Determine the (x, y) coordinate at the center of the cell enclosing the given text.  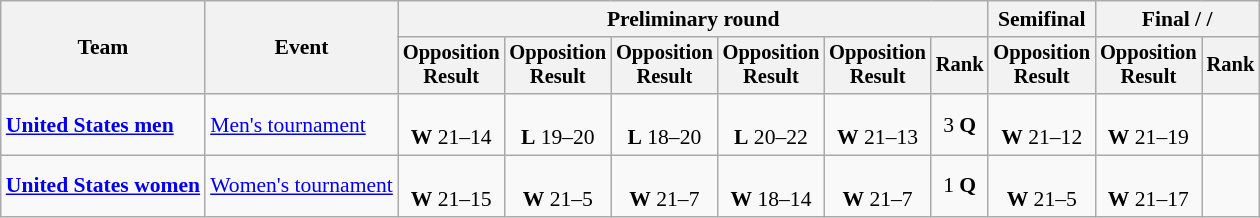
United States men (103, 124)
W 21–12 (1042, 124)
W 18–14 (772, 186)
Women's tournament (302, 186)
L 18–20 (664, 124)
W 21–13 (878, 124)
W 21–19 (1148, 124)
W 21–17 (1148, 186)
3 Q (960, 124)
Final / / (1177, 19)
Event (302, 48)
Men's tournament (302, 124)
Preliminary round (694, 19)
Semifinal (1042, 19)
United States women (103, 186)
L 20–22 (772, 124)
L 19–20 (558, 124)
1 Q (960, 186)
W 21–15 (452, 186)
Team (103, 48)
W 21–14 (452, 124)
